Scan for the cell matching the given text and deliver its (x, y) coordinate at center. 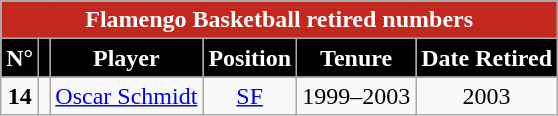
2003 (487, 96)
Tenure (356, 58)
Oscar Schmidt (126, 96)
14 (20, 96)
Date Retired (487, 58)
SF (250, 96)
Flamengo Basketball retired numbers (280, 20)
N° (20, 58)
1999–2003 (356, 96)
Player (126, 58)
Position (250, 58)
